Extract the [x, y] coordinate from the center of the cell holding the provided text.  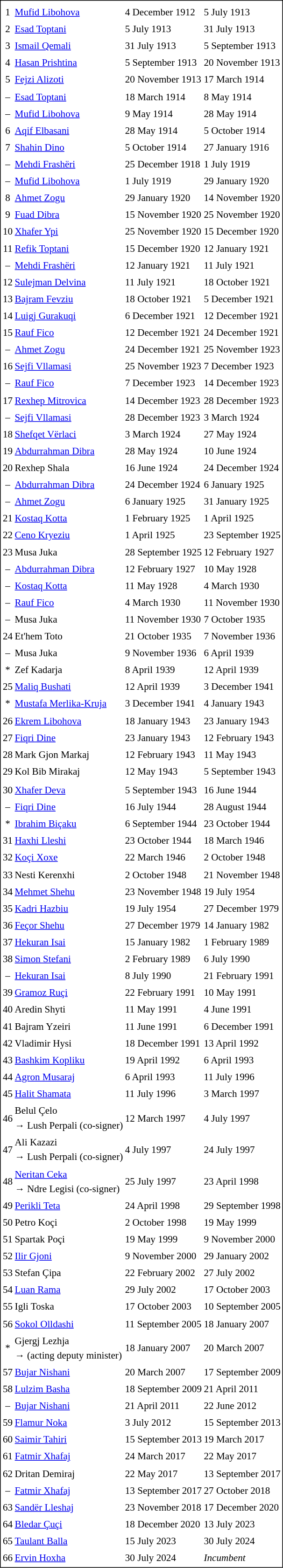
Feçor Shehu [69, 925]
23 April 1998 [242, 1181]
33 [7, 874]
16 June 1944 [242, 791]
2 February 1989 [163, 959]
13 [7, 299]
Belul Çelo→ Lush Perpali (co-signer) [69, 1118]
27 [7, 738]
1 [7, 12]
5 [7, 80]
Nesti Kerenxhi [69, 874]
Ibrahim Biçaku [69, 824]
22 [7, 535]
Kol Bib Mirakaj [69, 771]
31 [7, 841]
61 [7, 1457]
10 June 1924 [242, 451]
52 [7, 1256]
1 February 1925 [163, 518]
45 [7, 1094]
Ervin Hoxha [69, 1558]
10 [7, 232]
16 July 1944 [163, 807]
5 December 1921 [242, 299]
Bashkim Kopliku [69, 1060]
Flamur Noka [69, 1423]
21 November 1948 [242, 874]
7 [7, 147]
14 [7, 316]
Fejzi Alizoti [69, 80]
Aqif Elbasani [69, 131]
26 [7, 721]
3 March 1997 [242, 1094]
Ali Kazazi→ Lush Perpali (co-signer) [69, 1149]
7 November 1936 [242, 637]
4 June 1991 [242, 1010]
65 [7, 1541]
4 December 1912 [163, 12]
Ilir Gjoni [69, 1256]
11 May 1928 [163, 586]
42 [7, 1043]
Vladimir Hysi [69, 1043]
Spartak Poçi [69, 1239]
22 March 1946 [163, 858]
2 October 1998 [163, 1222]
Haxhi Lleshi [69, 841]
Zef Kadarja [69, 670]
10 May 1991 [242, 993]
47 [7, 1149]
51 [7, 1239]
17 September 2009 [242, 1372]
Saimir Tahiri [69, 1440]
Dritan Demiraj [69, 1473]
Refik Toptani [69, 249]
Ismail Qemali [69, 46]
7 October 1935 [242, 619]
4 [7, 63]
19 [7, 451]
Rexhep Mitrovica [69, 400]
13 April 1992 [242, 1043]
20 [7, 468]
38 [7, 959]
Incumbent [242, 1558]
10 September 2005 [242, 1307]
9 [7, 215]
23 [7, 552]
Igli Toska [69, 1307]
55 [7, 1307]
Xhafer Deva [69, 791]
43 [7, 1060]
18 March 1946 [242, 841]
18 December 1991 [163, 1043]
21 October 1935 [163, 637]
27 July 2002 [242, 1273]
4 January 1943 [242, 704]
15 July 2023 [163, 1541]
Gjergj Lezhja→ (acting deputy minister) [69, 1348]
21 February 1991 [242, 976]
66 [7, 1558]
13 July 2023 [242, 1524]
9 May 1914 [163, 113]
Bajram Yzeiri [69, 1027]
28 September 1925 [163, 552]
Halit Shamata [69, 1094]
21 [7, 518]
Agron Musaraj [69, 1077]
16 June 1924 [163, 468]
11 [7, 249]
3 [7, 46]
62 [7, 1473]
Kadri Hazbiu [69, 909]
11 September 2005 [163, 1324]
46 [7, 1118]
Mark Gjon Markaj [69, 755]
16 [7, 367]
18 December 2020 [163, 1524]
9 November 1936 [163, 653]
Stefan Çipa [69, 1273]
Shahin Dino [69, 147]
12 May 1943 [163, 771]
63 [7, 1507]
6 December 1921 [163, 316]
Ekrem Libohova [69, 721]
56 [7, 1324]
24 [7, 637]
28 [7, 755]
Koçi Xoxe [69, 858]
15 November 1920 [163, 215]
Hasan Prishtina [69, 63]
18 March 1914 [163, 97]
60 [7, 1440]
Mustafa Merlika-Kruja [69, 704]
59 [7, 1423]
24 April 1998 [163, 1206]
24 July 1997 [242, 1149]
19 March 2017 [242, 1440]
15 [7, 333]
2 [7, 29]
29 [7, 771]
35 [7, 909]
Sokol Olldashi [69, 1324]
41 [7, 1027]
11 May 1991 [163, 1010]
12 [7, 282]
57 [7, 1372]
Bajram Fevziu [69, 299]
Fuad Dibra [69, 215]
25 December 1918 [163, 164]
19 April 1992 [163, 1060]
14 January 1982 [242, 925]
18 [7, 434]
Simon Stefani [69, 959]
15 January 1982 [163, 942]
22 February 1991 [163, 993]
23 November 1948 [163, 892]
29 July 2002 [163, 1290]
6 [7, 131]
23 November 2018 [163, 1507]
44 [7, 1077]
Luan Rama [69, 1290]
30 [7, 791]
48 [7, 1181]
Ceno Kryeziu [69, 535]
14 November 1920 [242, 198]
6 April 1939 [242, 653]
29 September 1998 [242, 1206]
58 [7, 1389]
37 [7, 942]
25 July 1997 [163, 1181]
54 [7, 1290]
Lulzim Basha [69, 1389]
Shefqet Vërlaci [69, 434]
3 July 2012 [163, 1423]
36 [7, 925]
Aredin Shyti [69, 1010]
Sandër Lleshaj [69, 1507]
8 July 1990 [163, 976]
31 January 1925 [242, 501]
Rexhep Shala [69, 468]
6 September 1944 [163, 824]
Xhafer Ypi [69, 232]
Luigj Gurakuqi [69, 316]
Taulant Balla [69, 1541]
10 May 1928 [242, 569]
27 May 1924 [242, 434]
8 [7, 198]
17 March 1914 [242, 80]
28 May 1924 [163, 451]
49 [7, 1206]
28 August 1944 [242, 807]
Neritan Ceka→ Ndre Legisi (co-signer) [69, 1181]
53 [7, 1273]
39 [7, 993]
Perikli Teta [69, 1206]
17 December 2020 [242, 1507]
50 [7, 1222]
27 October 2018 [242, 1490]
Mehmet Shehu [69, 892]
25 [7, 687]
Maliq Bushati [69, 687]
22 June 2012 [242, 1406]
Gramoz Ruçi [69, 993]
6 December 1991 [242, 1027]
64 [7, 1524]
12 March 1997 [163, 1118]
Sulejman Delvina [69, 282]
32 [7, 858]
Bledar Çuçi [69, 1524]
18 January 1943 [163, 721]
40 [7, 1010]
11 June 1991 [163, 1027]
24 March 2017 [163, 1457]
Petro Koçi [69, 1222]
18 September 2009 [163, 1389]
29 January 2002 [242, 1256]
11 May 1943 [242, 755]
17 [7, 400]
6 July 1990 [242, 959]
34 [7, 892]
23 September 1925 [242, 535]
8 May 1914 [242, 97]
Et'hem Toto [69, 637]
27 January 1916 [242, 147]
8 April 1939 [163, 670]
1 February 1989 [242, 942]
22 February 2002 [163, 1273]
